Capture the cell that displays the provided text and extract its (x, y) central coordinate. 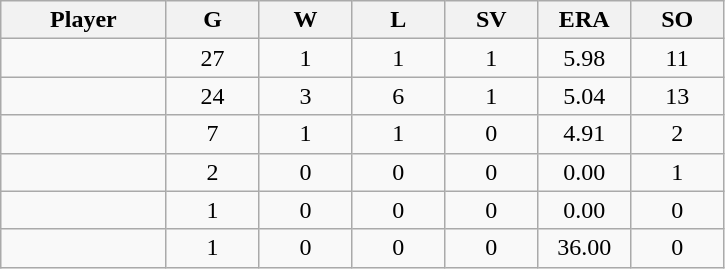
5.04 (584, 96)
4.91 (584, 134)
36.00 (584, 248)
Player (84, 20)
W (306, 20)
13 (678, 96)
24 (212, 96)
SO (678, 20)
3 (306, 96)
G (212, 20)
L (398, 20)
27 (212, 58)
SV (492, 20)
11 (678, 58)
5.98 (584, 58)
ERA (584, 20)
7 (212, 134)
6 (398, 96)
